Determine the (X, Y) coordinate at the center of the cell enclosing the given text.  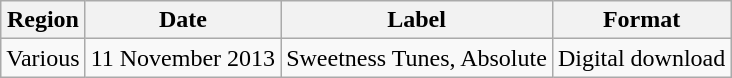
Date (182, 20)
Format (641, 20)
Region (43, 20)
Label (417, 20)
Sweetness Tunes, Absolute (417, 58)
Various (43, 58)
Digital download (641, 58)
11 November 2013 (182, 58)
